Output the (x, y) coordinate of the center of the cell containing the given text.  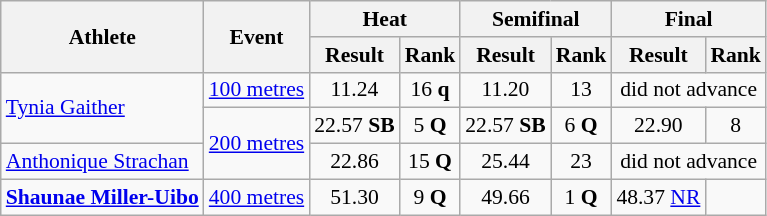
5 Q (430, 126)
11.24 (354, 90)
48.37 NR (658, 197)
51.30 (354, 197)
Event (256, 36)
200 metres (256, 144)
13 (582, 90)
100 metres (256, 90)
22.86 (354, 162)
400 metres (256, 197)
15 Q (430, 162)
49.66 (506, 197)
8 (736, 126)
Final (688, 19)
6 Q (582, 126)
Anthonique Strachan (102, 162)
Semifinal (536, 19)
9 Q (430, 197)
Athlete (102, 36)
Heat (384, 19)
1 Q (582, 197)
16 q (430, 90)
22.90 (658, 126)
11.20 (506, 90)
25.44 (506, 162)
23 (582, 162)
Shaunae Miller-Uibo (102, 197)
Tynia Gaither (102, 108)
